Provide the (X, Y) coordinate of the cell's center where the given text is located.  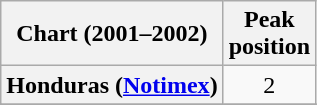
Chart (2001–2002) (112, 34)
Peakposition (269, 34)
Honduras (Notimex) (112, 85)
2 (269, 85)
